Pinpoint the cell where the given text exists, returning its [x, y] midpoint coordinate. 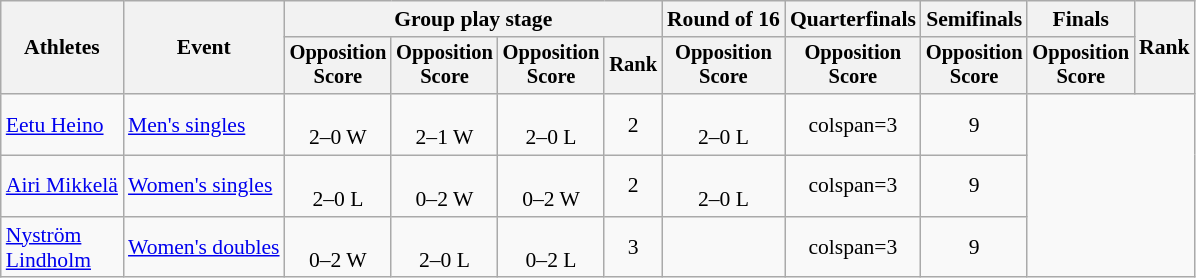
Group play stage [474, 19]
Women's singles [204, 186]
Airi Mikkelä [62, 186]
Quarterfinals [853, 19]
Finals [1080, 19]
0–2 L [552, 248]
2–0 W [338, 124]
Athletes [62, 48]
Eetu Heino [62, 124]
Men's singles [204, 124]
Semifinals [974, 19]
NyströmLindholm [62, 248]
3 [633, 248]
Event [204, 48]
Women's doubles [204, 248]
Round of 16 [724, 19]
2–1 W [444, 124]
